From the cell containing the given text, extract its center point as [X, Y] coordinate. 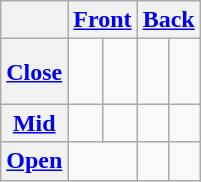
Front [102, 20]
Back [168, 20]
Mid [34, 123]
Close [34, 72]
Open [34, 161]
